Identify which cell holds the provided text, then report its (x, y) central coordinate. 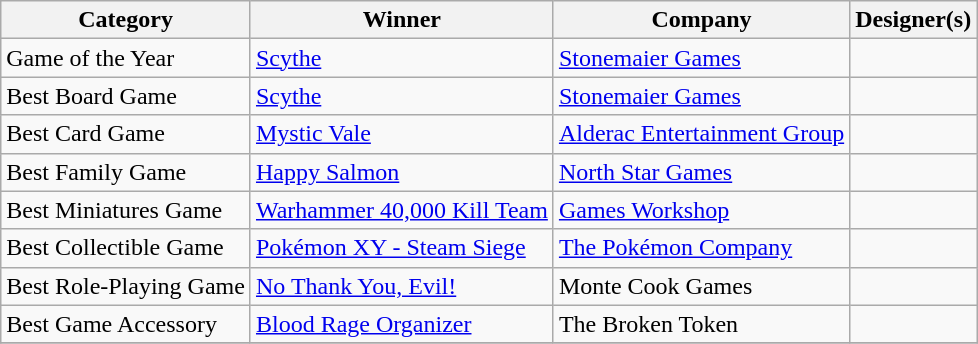
Happy Salmon (402, 172)
Best Game Accessory (126, 324)
Best Family Game (126, 172)
Best Collectible Game (126, 248)
Warhammer 40,000 Kill Team (402, 210)
Designer(s) (914, 20)
Pokémon XY - Steam Siege (402, 248)
Best Miniatures Game (126, 210)
Mystic Vale (402, 134)
North Star Games (701, 172)
Game of the Year (126, 58)
Monte Cook Games (701, 286)
Category (126, 20)
Games Workshop (701, 210)
Best Card Game (126, 134)
Winner (402, 20)
Best Role-Playing Game (126, 286)
Alderac Entertainment Group (701, 134)
Company (701, 20)
The Broken Token (701, 324)
The Pokémon Company (701, 248)
Best Board Game (126, 96)
Blood Rage Organizer (402, 324)
No Thank You, Evil! (402, 286)
